Provide the (x, y) coordinate of the cell's center where the given text is located.  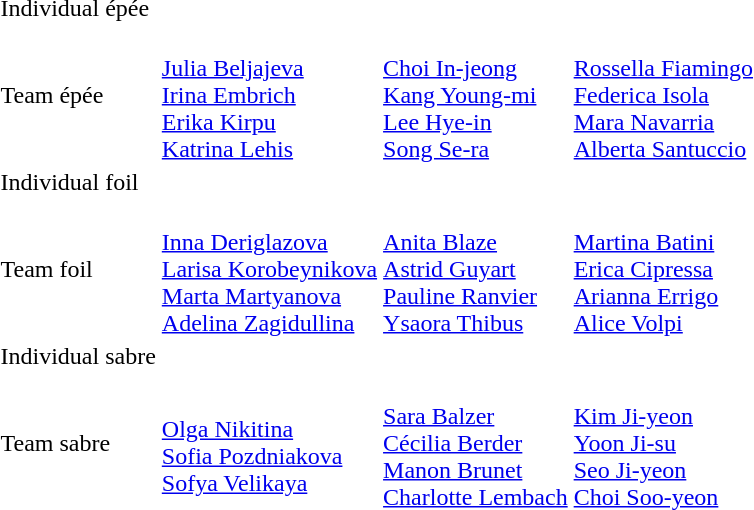
Rossella FiamingoFederica IsolaMara NavarriaAlberta Santuccio (663, 95)
Anita BlazeAstrid GuyartPauline RanvierYsaora Thibus (476, 269)
Inna DeriglazovaLarisa KorobeynikovaMarta MartyanovaAdelina Zagidullina (269, 269)
Choi In-jeongKang Young-miLee Hye-inSong Se-ra (476, 95)
Julia BeljajevaIrina EmbrichErika KirpuKatrina Lehis (269, 95)
Martina BatiniErica CipressaArianna ErrigoAlice Volpi (663, 269)
